Capture the cell that displays the provided text and extract its (x, y) central coordinate. 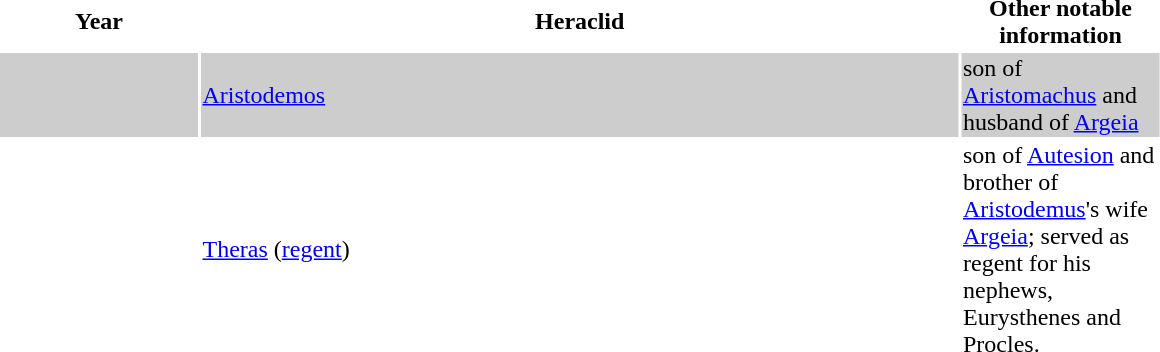
son of Aristomachus and husband of Argeia (1061, 95)
Aristodemos (580, 95)
